For the text-containing cell, return its midpoint in [x, y] coordinate format. 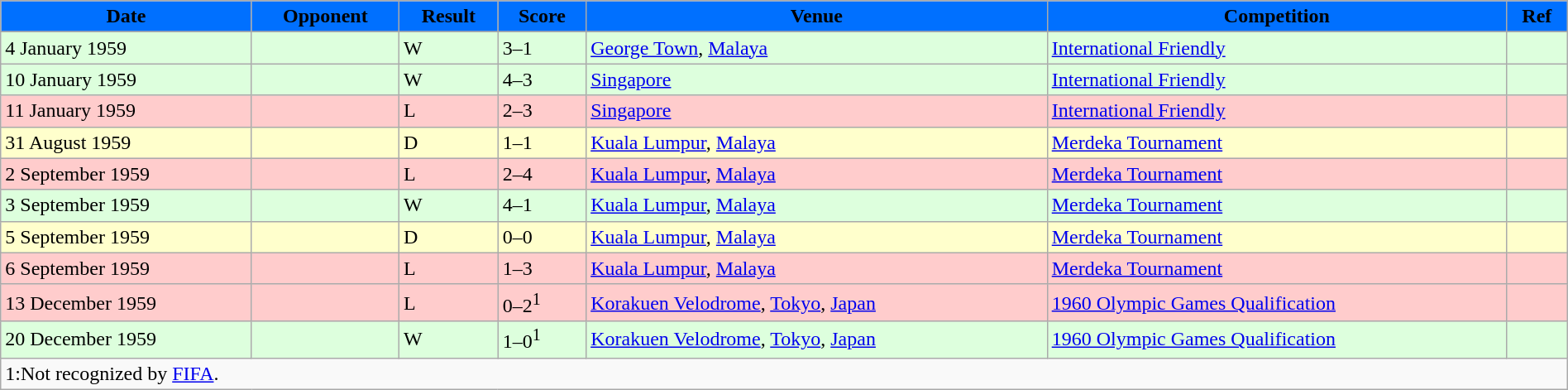
5 September 1959 [126, 237]
13 December 1959 [126, 303]
Competition [1277, 17]
1:Not recognized by FIFA. [784, 373]
6 September 1959 [126, 268]
George Town, Malaya [817, 48]
Date [126, 17]
1–1 [542, 142]
2–4 [542, 174]
2–3 [542, 111]
2 September 1959 [126, 174]
Ref [1537, 17]
0–21 [542, 303]
4 January 1959 [126, 48]
Score [542, 17]
10 January 1959 [126, 79]
Result [448, 17]
Venue [817, 17]
1–3 [542, 268]
4–1 [542, 205]
Opponent [325, 17]
11 January 1959 [126, 111]
4–3 [542, 79]
31 August 1959 [126, 142]
1–01 [542, 339]
3 September 1959 [126, 205]
3–1 [542, 48]
0–0 [542, 237]
20 December 1959 [126, 339]
